Identify which cell holds the provided text, then report its (X, Y) central coordinate. 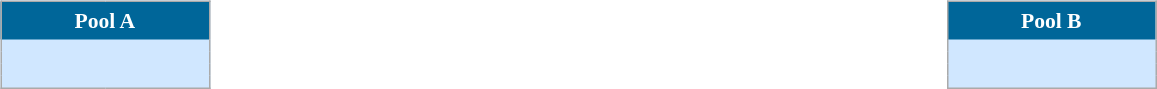
Pool A (104, 20)
Pool B (1051, 20)
